Extract the (x, y) coordinate from the center of the cell holding the provided text.  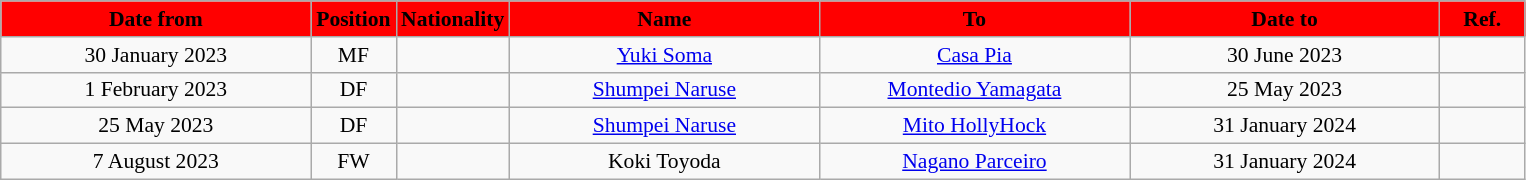
Date from (156, 19)
1 February 2023 (156, 90)
Yuki Soma (664, 55)
FW (354, 162)
Montedio Yamagata (974, 90)
Casa Pia (974, 55)
MF (354, 55)
30 January 2023 (156, 55)
Ref. (1482, 19)
Koki Toyoda (664, 162)
Nagano Parceiro (974, 162)
Mito HollyHock (974, 126)
Date to (1285, 19)
7 August 2023 (156, 162)
To (974, 19)
Nationality (452, 19)
Name (664, 19)
30 June 2023 (1285, 55)
Position (354, 19)
